Return [x, y] of the center of cell containing provided text 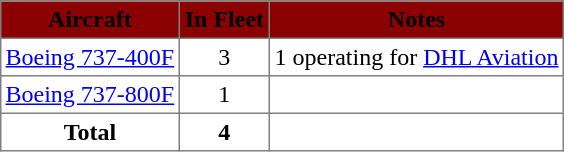
1 operating for DHL Aviation [416, 57]
In Fleet [224, 20]
Boeing 737-800F [90, 95]
3 [224, 57]
Boeing 737-400F [90, 57]
Aircraft [90, 20]
Total [90, 132]
Notes [416, 20]
1 [224, 95]
4 [224, 132]
